Determine the (x, y) coordinate at the center of the cell enclosing the given text.  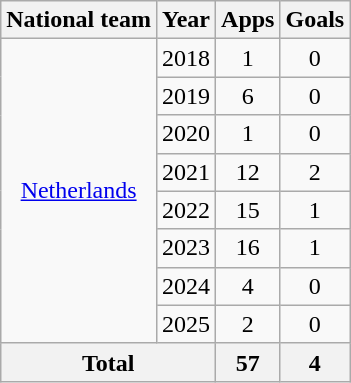
2021 (186, 172)
2018 (186, 58)
2024 (186, 286)
Goals (315, 20)
15 (248, 210)
16 (248, 248)
National team (79, 20)
12 (248, 172)
Year (186, 20)
2022 (186, 210)
2023 (186, 248)
6 (248, 96)
Netherlands (79, 191)
2020 (186, 134)
57 (248, 362)
2019 (186, 96)
Apps (248, 20)
Total (108, 362)
2025 (186, 324)
